Pinpoint the cell where the given text exists, returning its [X, Y] midpoint coordinate. 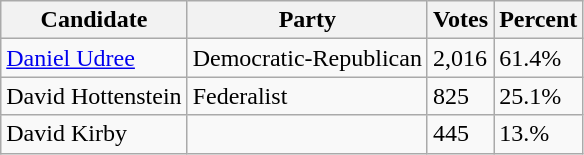
2,016 [460, 58]
Party [307, 20]
David Hottenstein [94, 96]
61.4% [538, 58]
Daniel Udree [94, 58]
Candidate [94, 20]
Votes [460, 20]
David Kirby [94, 134]
Federalist [307, 96]
13.% [538, 134]
825 [460, 96]
445 [460, 134]
Percent [538, 20]
Democratic-Republican [307, 58]
25.1% [538, 96]
